Detect which cell encompasses the target text, then output its (X, Y) center coordinate. 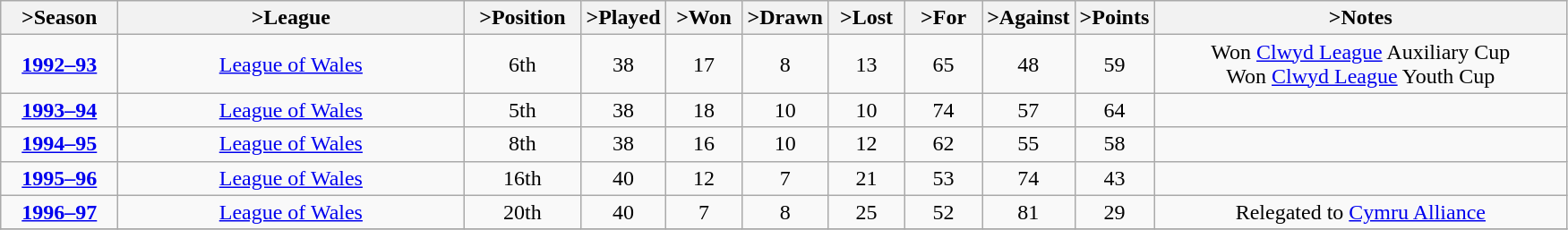
48 (1028, 64)
5th (523, 110)
20th (523, 212)
43 (1114, 178)
Won Clwyd League Auxiliary CupWon Clwyd League Youth Cup (1361, 64)
1992–93 (59, 64)
>Season (59, 18)
6th (523, 64)
>Points (1114, 18)
>Against (1028, 18)
52 (944, 212)
>Drawn (784, 18)
>Position (523, 18)
57 (1028, 110)
>League (291, 18)
1996–97 (59, 212)
8th (523, 144)
21 (866, 178)
1995–96 (59, 178)
59 (1114, 64)
16th (523, 178)
18 (704, 110)
62 (944, 144)
>Notes (1361, 18)
25 (866, 212)
53 (944, 178)
1994–95 (59, 144)
65 (944, 64)
>For (944, 18)
29 (1114, 212)
17 (704, 64)
Relegated to Cymru Alliance (1361, 212)
13 (866, 64)
>Lost (866, 18)
55 (1028, 144)
16 (704, 144)
>Won (704, 18)
64 (1114, 110)
>Played (623, 18)
1993–94 (59, 110)
81 (1028, 212)
58 (1114, 144)
